Identify which cell holds the provided text, then report its [x, y] central coordinate. 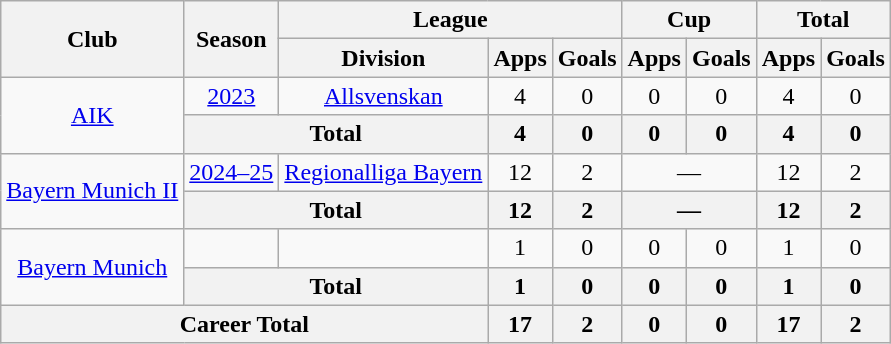
League [450, 20]
Bayern Munich II [92, 191]
2023 [232, 96]
AIK [92, 115]
Bayern Munich [92, 267]
2024–25 [232, 172]
Division [384, 58]
Regionalliga Bayern [384, 172]
Career Total [244, 324]
Season [232, 39]
Club [92, 39]
Allsvenskan [384, 96]
Cup [689, 20]
